Search for the cell housing the specified text and yield its (x, y) center coordinate. 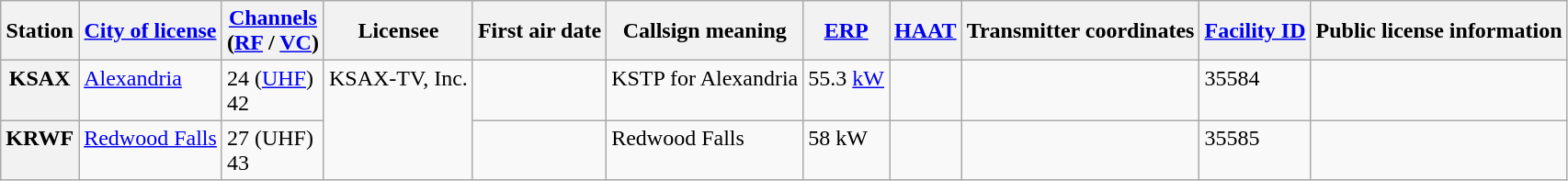
35585 (1256, 151)
KSTP for Alexandria (705, 90)
55.3 kW (846, 90)
HAAT (926, 31)
Public license information (1439, 31)
Transmitter coordinates (1081, 31)
24 (UHF)42 (272, 90)
First air date (539, 31)
Alexandria (151, 90)
Licensee (398, 31)
35584 (1256, 90)
KSAX-TV, Inc. (398, 120)
Station (40, 31)
Callsign meaning (705, 31)
ERP (846, 31)
58 kW (846, 151)
Facility ID (1256, 31)
Channels(RF / VC) (272, 31)
KSAX (40, 90)
27 (UHF)43 (272, 151)
KRWF (40, 151)
City of license (151, 31)
